Output the (X, Y) coordinate of the center of the cell containing the given text.  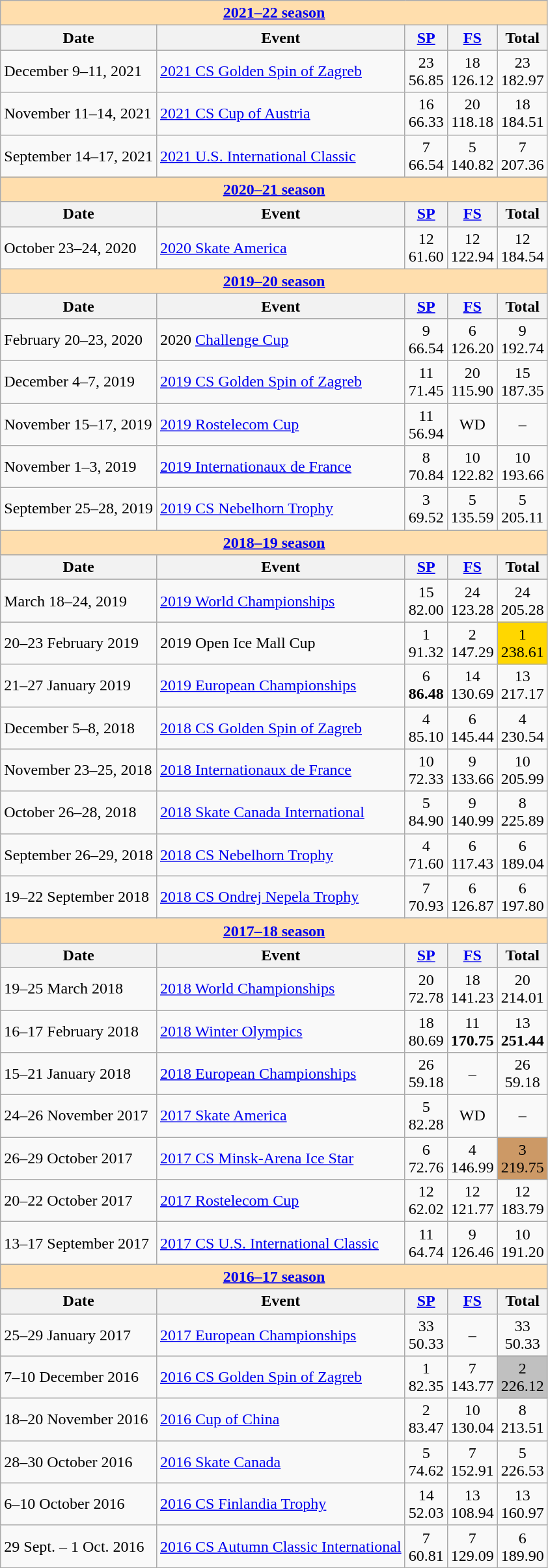
5 84.90 (426, 812)
October 23–24, 2020 (79, 247)
2 147.29 (473, 643)
8 70.84 (426, 467)
7–10 December 2016 (79, 1377)
12 61.60 (426, 247)
12 184.54 (522, 247)
2 83.47 (426, 1420)
12 121.77 (473, 1201)
2017 Rostelecom Cup (281, 1201)
9 192.74 (522, 340)
6 197.80 (522, 897)
7 60.81 (426, 1546)
6 72.76 (426, 1158)
7 143.77 (473, 1377)
4 71.60 (426, 855)
7 152.91 (473, 1461)
4 146.99 (473, 1158)
2018 CS Ondrej Nepela Trophy (281, 897)
19–22 September 2018 (79, 897)
13 108.94 (473, 1504)
1 91.32 (426, 643)
23 182.97 (522, 72)
10 205.99 (522, 770)
2016 CS Finlandia Trophy (281, 1504)
25–29 January 2017 (79, 1335)
1 82.35 (426, 1377)
2018 Internationaux de France (281, 770)
8 225.89 (522, 812)
2020–21 season (275, 189)
10 193.66 (522, 467)
12 122.94 (473, 247)
2017 Skate America (281, 1116)
September 26–29, 2018 (79, 855)
14 130.69 (473, 686)
2020 Skate America (281, 247)
2018 CS Nebelhorn Trophy (281, 855)
2017 CS U.S. International Classic (281, 1243)
19–25 March 2018 (79, 989)
20 214.01 (522, 989)
2019–20 season (275, 281)
November 1–3, 2019 (79, 467)
2019 Open Ice Mall Cup (281, 643)
15 187.35 (522, 381)
2021 U.S. International Classic (281, 156)
2016 CS Golden Spin of Zagreb (281, 1377)
7 70.93 (426, 897)
15 82.00 (426, 601)
November 15–17, 2019 (79, 424)
20 115.90 (473, 381)
2016 Cup of China (281, 1420)
6 189.90 (522, 1546)
5 226.53 (522, 1461)
11 170.75 (473, 1031)
9 140.99 (473, 812)
24–26 November 2017 (79, 1116)
12 62.02 (426, 1201)
3 219.75 (522, 1158)
2021–22 season (275, 13)
December 4–7, 2019 (79, 381)
6 126.20 (473, 340)
2016 CS Autumn Classic International (281, 1546)
2021 CS Cup of Austria (281, 113)
5 140.82 (473, 156)
2018 European Championships (281, 1074)
2019 European Championships (281, 686)
December 9–11, 2021 (79, 72)
2018 CS Golden Spin of Zagreb (281, 727)
March 18–24, 2019 (79, 601)
23 56.85 (426, 72)
6 145.44 (473, 727)
7 66.54 (426, 156)
9 133.66 (473, 770)
16–17 February 2018 (79, 1031)
16 66.33 (426, 113)
18 141.23 (473, 989)
November 23–25, 2018 (79, 770)
2017–18 season (275, 930)
21–27 January 2019 (79, 686)
11 64.74 (426, 1243)
13 217.17 (522, 686)
5 205.11 (522, 509)
18–20 November 2016 (79, 1420)
February 20–23, 2020 (79, 340)
7 207.36 (522, 156)
28–30 October 2016 (79, 1461)
11 71.45 (426, 381)
15–21 January 2018 (79, 1074)
3 69.52 (426, 509)
20 118.18 (473, 113)
6 189.04 (522, 855)
29 Sept. – 1 Oct. 2016 (79, 1546)
2018 Skate Canada International (281, 812)
10 191.20 (522, 1243)
11 56.94 (426, 424)
26–29 October 2017 (79, 1158)
2018–19 season (275, 543)
November 11–14, 2021 (79, 113)
2018 Winter Olympics (281, 1031)
20–23 February 2019 (79, 643)
20 72.78 (426, 989)
14 52.03 (426, 1504)
18 80.69 (426, 1031)
6 117.43 (473, 855)
4 85.10 (426, 727)
2 226.12 (522, 1377)
9 66.54 (426, 340)
18 126.12 (473, 72)
October 26–28, 2018 (79, 812)
13–17 September 2017 (79, 1243)
December 5–8, 2018 (79, 727)
2019 World Championships (281, 601)
2020 Challenge Cup (281, 340)
8 213.51 (522, 1420)
10 72.33 (426, 770)
5 74.62 (426, 1461)
2019 Internationaux de France (281, 467)
6 86.48 (426, 686)
10 122.82 (473, 467)
7 129.09 (473, 1546)
6 126.87 (473, 897)
2016–17 season (275, 1277)
20–22 October 2017 (79, 1201)
24 123.28 (473, 601)
13 251.44 (522, 1031)
9 126.46 (473, 1243)
5 82.28 (426, 1116)
2017 European Championships (281, 1335)
4 230.54 (522, 727)
September 14–17, 2021 (79, 156)
2016 Skate Canada (281, 1461)
1 238.61 (522, 643)
2018 World Championships (281, 989)
13 160.97 (522, 1504)
6–10 October 2016 (79, 1504)
2017 CS Minsk-Arena Ice Star (281, 1158)
10 130.04 (473, 1420)
2019 Rostelecom Cup (281, 424)
2019 CS Golden Spin of Zagreb (281, 381)
2021 CS Golden Spin of Zagreb (281, 72)
5 135.59 (473, 509)
24 205.28 (522, 601)
September 25–28, 2019 (79, 509)
2019 CS Nebelhorn Trophy (281, 509)
18 184.51 (522, 113)
12 183.79 (522, 1201)
